Find where the given text appears and provide that cell's center as (x, y) coordinate. 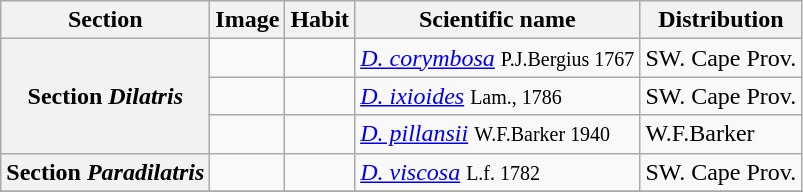
Habit (320, 20)
D. viscosa L.f. 1782 (498, 172)
Distribution (721, 20)
Section Paradilatris (106, 172)
D. pillansii W.F.Barker 1940 (498, 134)
Scientific name (498, 20)
Section (106, 20)
D. corymbosa P.J.Bergius 1767 (498, 58)
W.F.Barker (721, 134)
Image (248, 20)
D. ixioides Lam., 1786 (498, 96)
Section Dilatris (106, 96)
